Extract the (x, y) coordinate from the center of the cell holding the provided text.  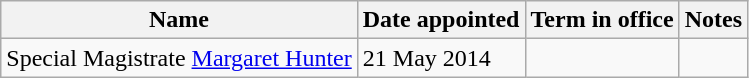
Notes (713, 20)
21 May 2014 (441, 58)
Special Magistrate Margaret Hunter (180, 58)
Date appointed (441, 20)
Name (180, 20)
Term in office (602, 20)
